Detect which cell encompasses the target text, then output its [x, y] center coordinate. 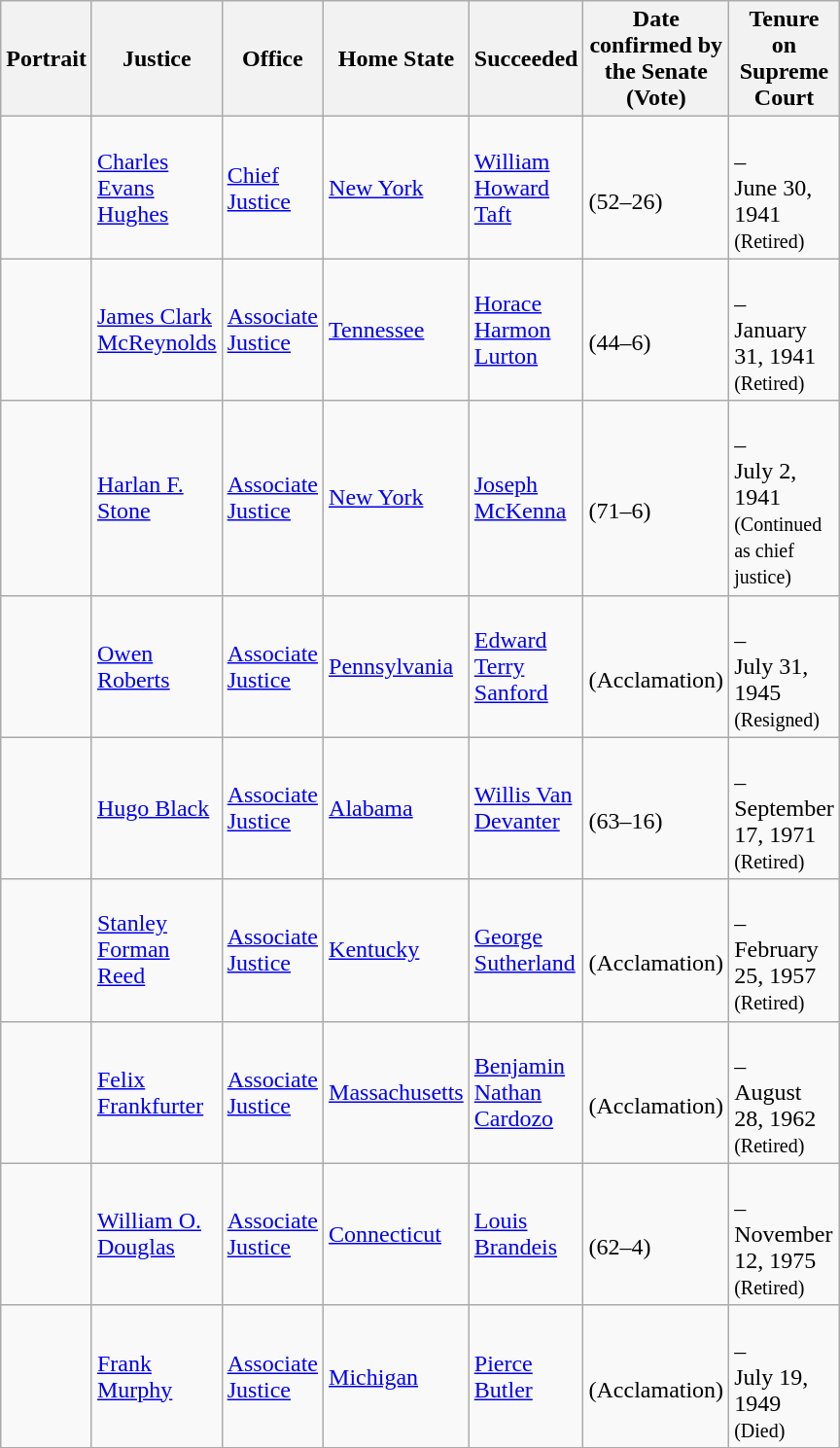
–June 30, 1941(Retired) [785, 188]
William Howard Taft [526, 188]
–July 31, 1945(Resigned) [785, 666]
Harlan F. Stone [157, 498]
Alabama [397, 808]
–July 19, 1949(Died) [785, 1376]
Home State [397, 58]
Tennessee [397, 330]
Office [272, 58]
–November 12, 1975(Retired) [785, 1234]
(62–4) [656, 1234]
(71–6) [656, 498]
–July 2, 1941(Continued as chief justice) [785, 498]
Tenure on Supreme Court [785, 58]
Date confirmed by the Senate(Vote) [656, 58]
–January 31, 1941(Retired) [785, 330]
George Sutherland [526, 950]
Louis Brandeis [526, 1234]
–February 25, 1957(Retired) [785, 950]
Connecticut [397, 1234]
Michigan [397, 1376]
Justice [157, 58]
Horace Harmon Lurton [526, 330]
Edward Terry Sanford [526, 666]
Joseph McKenna [526, 498]
(44–6) [656, 330]
Benjamin Nathan Cardozo [526, 1092]
Charles Evans Hughes [157, 188]
Chief Justice [272, 188]
William O. Douglas [157, 1234]
Felix Frankfurter [157, 1092]
Pierce Butler [526, 1376]
–August 28, 1962(Retired) [785, 1092]
–September 17, 1971(Retired) [785, 808]
Succeeded [526, 58]
Owen Roberts [157, 666]
(63–16) [656, 808]
Hugo Black [157, 808]
Pennsylvania [397, 666]
Portrait [47, 58]
(52–26) [656, 188]
Frank Murphy [157, 1376]
James Clark McReynolds [157, 330]
Stanley Forman Reed [157, 950]
Kentucky [397, 950]
Willis Van Devanter [526, 808]
Massachusetts [397, 1092]
